Determine the [x, y] coordinate at the center of the cell enclosing the given text.  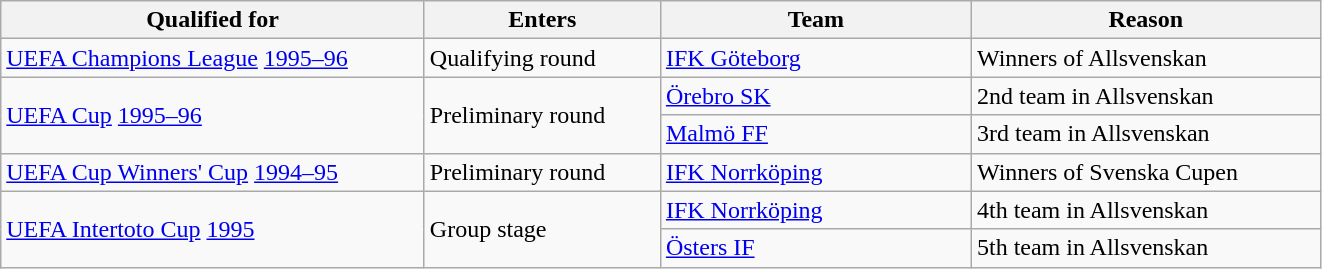
5th team in Allsvenskan [1146, 248]
Winners of Svenska Cupen [1146, 172]
UEFA Cup 1995–96 [213, 115]
UEFA Intertoto Cup 1995 [213, 229]
IFK Göteborg [816, 58]
2nd team in Allsvenskan [1146, 96]
Qualifying round [542, 58]
Winners of Allsvenskan [1146, 58]
UEFA Cup Winners' Cup 1994–95 [213, 172]
4th team in Allsvenskan [1146, 210]
Qualified for [213, 20]
3rd team in Allsvenskan [1146, 134]
Örebro SK [816, 96]
Malmö FF [816, 134]
Reason [1146, 20]
UEFA Champions League 1995–96 [213, 58]
Östers IF [816, 248]
Enters [542, 20]
Group stage [542, 229]
Team [816, 20]
